Find where the given text appears and provide that cell's center as [X, Y] coordinate. 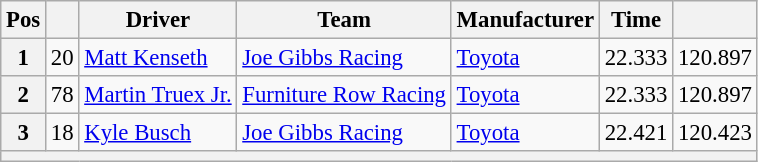
Martin Truex Jr. [158, 95]
Pos [24, 20]
Kyle Busch [158, 133]
20 [62, 58]
Matt Kenseth [158, 58]
Furniture Row Racing [344, 95]
Time [636, 20]
Driver [158, 20]
1 [24, 58]
22.421 [636, 133]
Team [344, 20]
78 [62, 95]
18 [62, 133]
3 [24, 133]
2 [24, 95]
120.423 [716, 133]
Manufacturer [525, 20]
